Pinpoint the cell where the given text exists, returning its (x, y) midpoint coordinate. 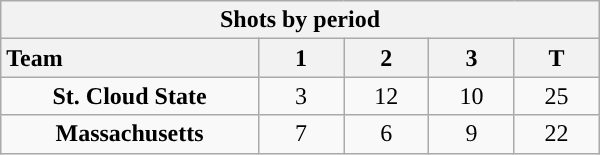
6 (386, 134)
Team (130, 58)
St. Cloud State (130, 96)
12 (386, 96)
9 (472, 134)
Massachusetts (130, 134)
2 (386, 58)
7 (300, 134)
10 (472, 96)
25 (556, 96)
T (556, 58)
Shots by period (300, 20)
22 (556, 134)
1 (300, 58)
